Output the (X, Y) coordinate of the center of the cell containing the given text.  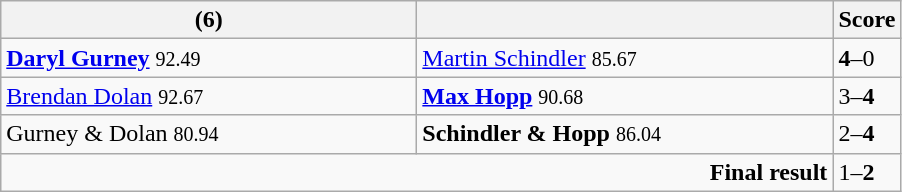
(6) (209, 20)
Max Hopp 90.68 (625, 96)
Final result (417, 172)
Score (867, 20)
2–4 (867, 134)
Gurney & Dolan 80.94 (209, 134)
4–0 (867, 58)
Martin Schindler 85.67 (625, 58)
Daryl Gurney 92.49 (209, 58)
Schindler & Hopp 86.04 (625, 134)
3–4 (867, 96)
1–2 (867, 172)
Brendan Dolan 92.67 (209, 96)
